Detect which cell encompasses the target text, then output its (x, y) center coordinate. 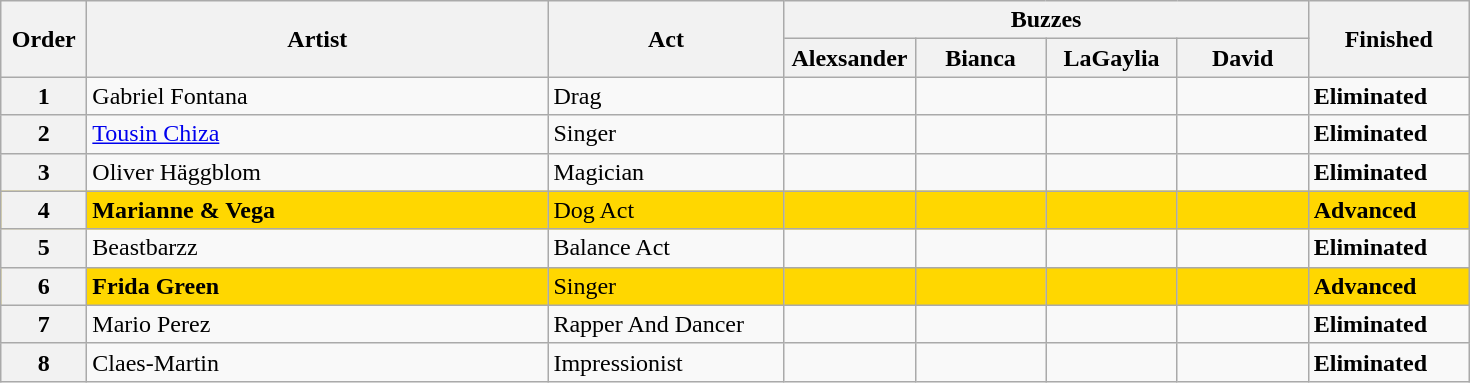
1 (44, 96)
Act (666, 39)
Order (44, 39)
Magician (666, 172)
Frida Green (318, 286)
4 (44, 210)
5 (44, 248)
LaGaylia (1112, 58)
Finished (1388, 39)
Dog Act (666, 210)
Balance Act (666, 248)
7 (44, 324)
Impressionist (666, 362)
Bianca (980, 58)
8 (44, 362)
Buzzes (1046, 20)
Tousin Chiza (318, 134)
3 (44, 172)
Mario Perez (318, 324)
Artist (318, 39)
2 (44, 134)
Rapper And Dancer (666, 324)
Gabriel Fontana (318, 96)
Beastbarzz (318, 248)
Drag (666, 96)
Oliver Häggblom (318, 172)
Claes-Martin (318, 362)
Alexsander (850, 58)
David (1242, 58)
6 (44, 286)
Marianne & Vega (318, 210)
